Return (X, Y) of the center of cell containing provided text 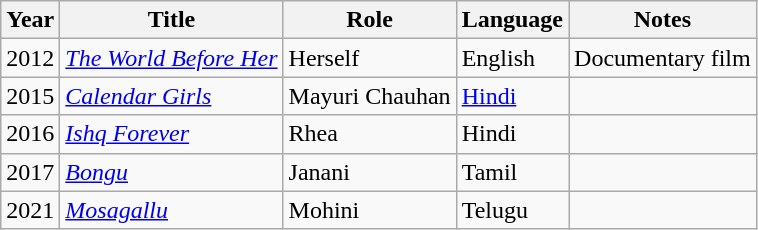
English (512, 58)
Documentary film (663, 58)
Ishq Forever (172, 134)
Calendar Girls (172, 96)
Mayuri Chauhan (370, 96)
Telugu (512, 210)
2017 (30, 172)
Role (370, 20)
Rhea (370, 134)
Janani (370, 172)
Language (512, 20)
Herself (370, 58)
Bongu (172, 172)
2015 (30, 96)
Title (172, 20)
Tamil (512, 172)
2012 (30, 58)
Notes (663, 20)
Mohini (370, 210)
Year (30, 20)
The World Before Her (172, 58)
2016 (30, 134)
Mosagallu (172, 210)
2021 (30, 210)
